Find where the given text appears and provide that cell's center as [X, Y] coordinate. 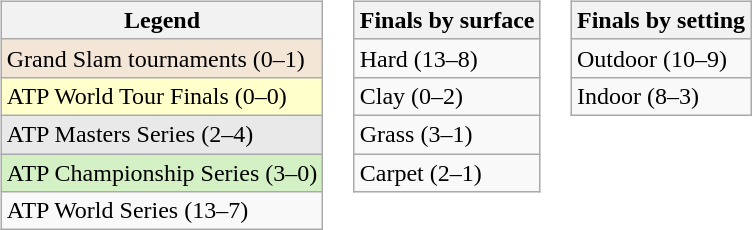
ATP Masters Series (2–4) [162, 134]
ATP World Series (13–7) [162, 211]
Outdoor (10–9) [660, 58]
ATP World Tour Finals (0–0) [162, 96]
Finals by setting [660, 20]
Indoor (8–3) [660, 96]
Carpet (2–1) [447, 173]
Clay (0–2) [447, 96]
ATP Championship Series (3–0) [162, 173]
Legend [162, 20]
Grass (3–1) [447, 134]
Finals by surface [447, 20]
Hard (13–8) [447, 58]
Grand Slam tournaments (0–1) [162, 58]
